Detect which cell encompasses the target text, then output its (X, Y) center coordinate. 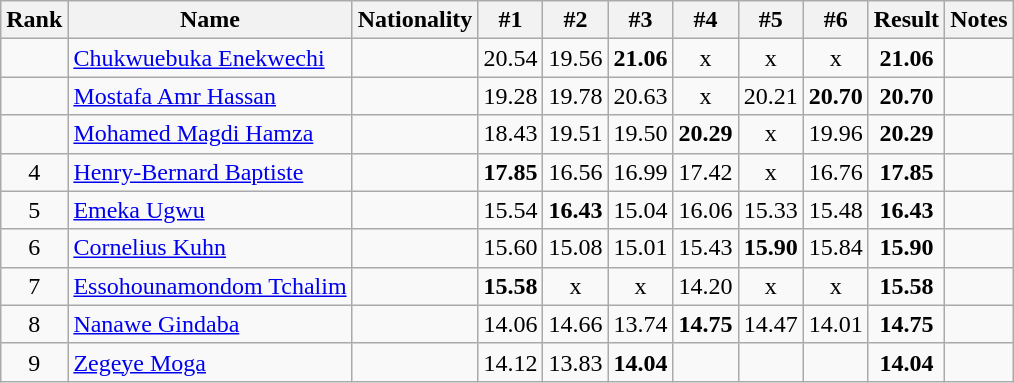
19.96 (836, 134)
16.56 (576, 172)
Zegeye Moga (210, 362)
16.76 (836, 172)
Cornelius Kuhn (210, 248)
#2 (576, 20)
Result (906, 20)
14.12 (510, 362)
13.83 (576, 362)
15.01 (640, 248)
7 (34, 286)
14.66 (576, 324)
9 (34, 362)
14.01 (836, 324)
#5 (770, 20)
4 (34, 172)
20.21 (770, 96)
19.56 (576, 58)
Nanawe Gindaba (210, 324)
Chukwuebuka Enekwechi (210, 58)
Mohamed Magdi Hamza (210, 134)
15.33 (770, 210)
19.51 (576, 134)
5 (34, 210)
15.04 (640, 210)
8 (34, 324)
14.20 (706, 286)
16.99 (640, 172)
13.74 (640, 324)
20.63 (640, 96)
18.43 (510, 134)
19.28 (510, 96)
Name (210, 20)
15.43 (706, 248)
#6 (836, 20)
Mostafa Amr Hassan (210, 96)
#3 (640, 20)
6 (34, 248)
Essohounamondom Tchalim (210, 286)
19.78 (576, 96)
15.48 (836, 210)
Rank (34, 20)
16.06 (706, 210)
15.60 (510, 248)
20.54 (510, 58)
Notes (979, 20)
14.06 (510, 324)
15.84 (836, 248)
14.47 (770, 324)
#4 (706, 20)
Henry-Bernard Baptiste (210, 172)
17.42 (706, 172)
19.50 (640, 134)
Nationality (415, 20)
Emeka Ugwu (210, 210)
15.08 (576, 248)
15.54 (510, 210)
#1 (510, 20)
